Pinpoint the cell where the given text exists, returning its (X, Y) midpoint coordinate. 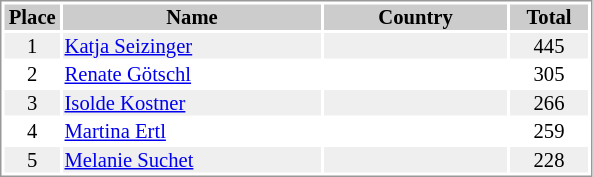
Place (32, 17)
305 (549, 75)
228 (549, 160)
1 (32, 46)
Name (192, 17)
3 (32, 103)
2 (32, 75)
4 (32, 131)
Total (549, 17)
445 (549, 46)
Renate Götschl (192, 75)
Melanie Suchet (192, 160)
5 (32, 160)
266 (549, 103)
Katja Seizinger (192, 46)
259 (549, 131)
Martina Ertl (192, 131)
Country (416, 17)
Isolde Kostner (192, 103)
